Detect which cell encompasses the target text, then output its (x, y) center coordinate. 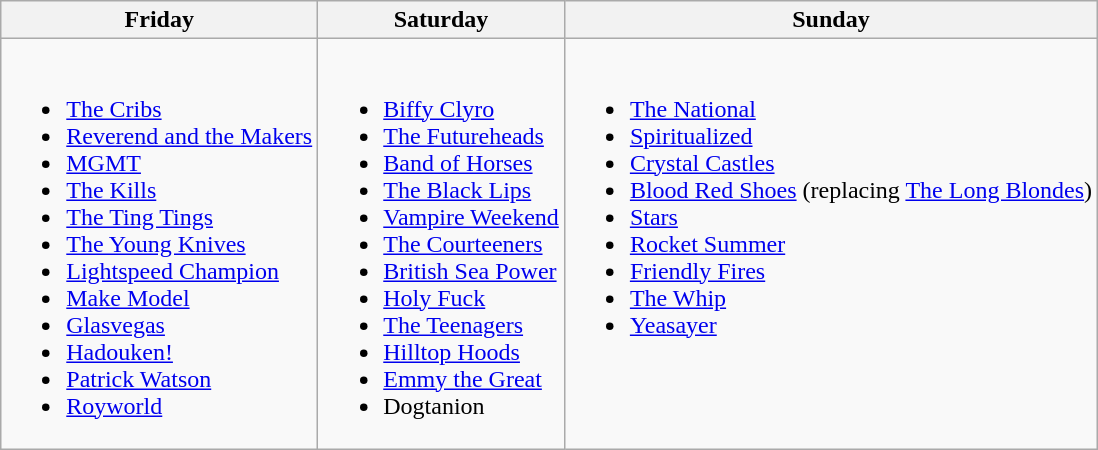
The NationalSpiritualizedCrystal CastlesBlood Red Shoes (replacing The Long Blondes)StarsRocket SummerFriendly FiresThe WhipYeasayer (830, 244)
Friday (160, 20)
The CribsReverend and the MakersMGMTThe KillsThe Ting TingsThe Young KnivesLightspeed ChampionMake ModelGlasvegasHadouken!Patrick WatsonRoyworld (160, 244)
Sunday (830, 20)
Saturday (442, 20)
